Return [X, Y] of the center of cell containing provided text 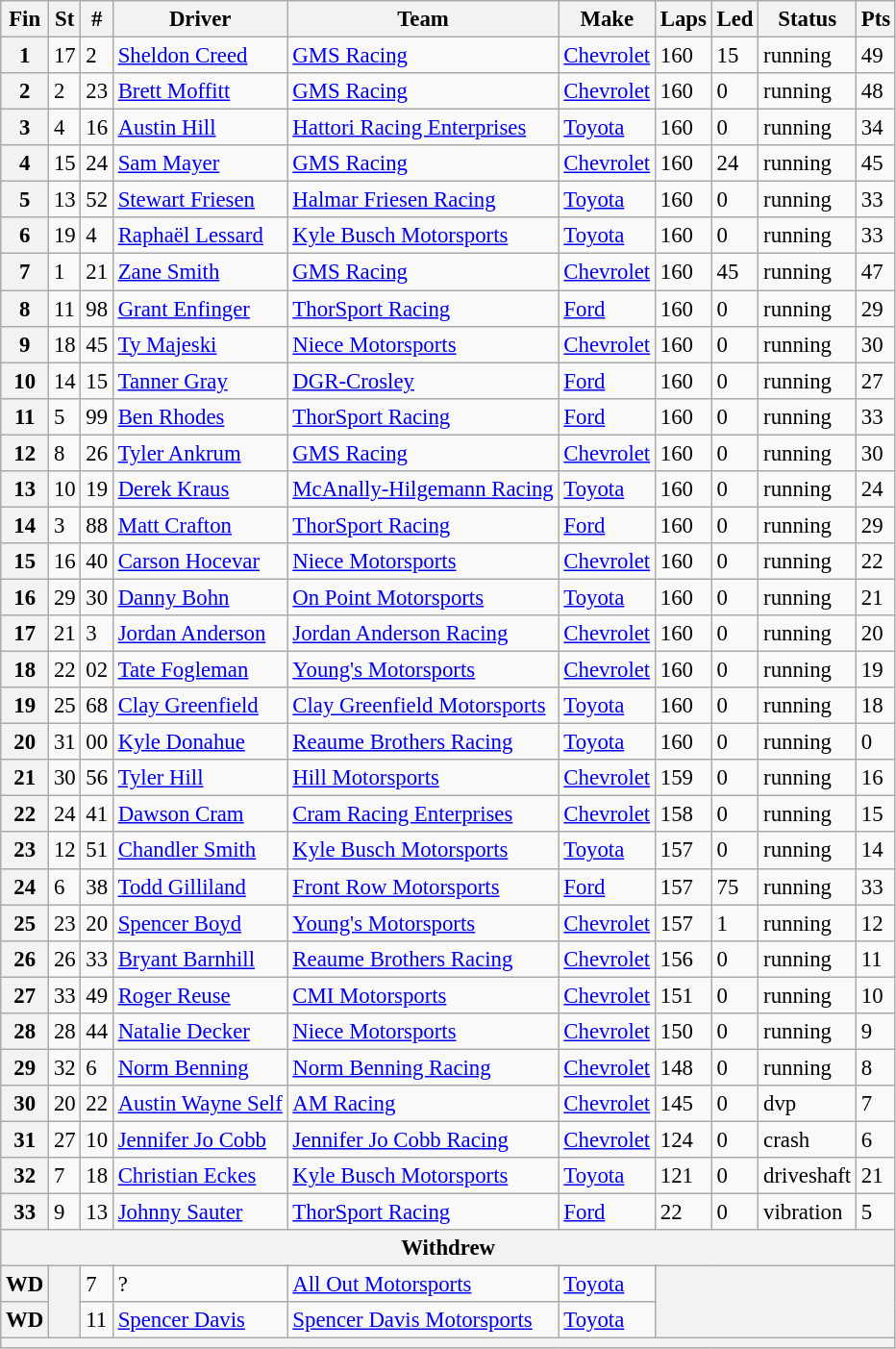
CMI Motorsports [423, 995]
Norm Benning Racing [423, 1067]
DGR-Crosley [423, 381]
68 [96, 706]
Todd Gilliland [200, 887]
00 [96, 742]
Norm Benning [200, 1067]
Christian Eckes [200, 1176]
Spencer Davis Motorsports [423, 1320]
Jordan Anderson [200, 634]
156 [683, 959]
Fin [25, 19]
Spencer Davis [200, 1320]
44 [96, 1032]
Austin Hill [200, 128]
98 [96, 309]
Brett Moffitt [200, 91]
Roger Reuse [200, 995]
Led [734, 19]
151 [683, 995]
Bryant Barnhill [200, 959]
Derek Kraus [200, 489]
150 [683, 1032]
Raphaël Lessard [200, 236]
Natalie Decker [200, 1032]
02 [96, 670]
Sam Mayer [200, 163]
Tyler Hill [200, 778]
Tyler Ankrum [200, 453]
? [200, 1285]
75 [734, 887]
Jennifer Jo Cobb [200, 1139]
Carson Hocevar [200, 562]
Status [808, 19]
Halmar Friesen Racing [423, 200]
124 [683, 1139]
vibration [808, 1212]
Hill Motorsports [423, 778]
All Out Motorsports [423, 1285]
Laps [683, 19]
41 [96, 814]
Stewart Friesen [200, 200]
Austin Wayne Self [200, 1104]
Dawson Cram [200, 814]
34 [875, 128]
Tate Fogleman [200, 670]
On Point Motorsports [423, 597]
# [96, 19]
Grant Enfinger [200, 309]
Clay Greenfield [200, 706]
Team [423, 19]
40 [96, 562]
51 [96, 851]
Driver [200, 19]
Ben Rhodes [200, 416]
Ty Majeski [200, 344]
Clay Greenfield Motorsports [423, 706]
Hattori Racing Enterprises [423, 128]
121 [683, 1176]
145 [683, 1104]
Sheldon Creed [200, 56]
McAnally-Hilgemann Racing [423, 489]
Make [607, 19]
Matt Crafton [200, 525]
Zane Smith [200, 272]
Cram Racing Enterprises [423, 814]
38 [96, 887]
52 [96, 200]
88 [96, 525]
AM Racing [423, 1104]
Front Row Motorsports [423, 887]
Withdrew [448, 1248]
148 [683, 1067]
Chandler Smith [200, 851]
St [65, 19]
driveshaft [808, 1176]
Jordan Anderson Racing [423, 634]
47 [875, 272]
Danny Bohn [200, 597]
Spencer Boyd [200, 923]
dvp [808, 1104]
99 [96, 416]
Kyle Donahue [200, 742]
Johnny Sauter [200, 1212]
Tanner Gray [200, 381]
158 [683, 814]
crash [808, 1139]
56 [96, 778]
48 [875, 91]
Jennifer Jo Cobb Racing [423, 1139]
Pts [875, 19]
159 [683, 778]
